Return [X, Y] of the center of cell containing provided text 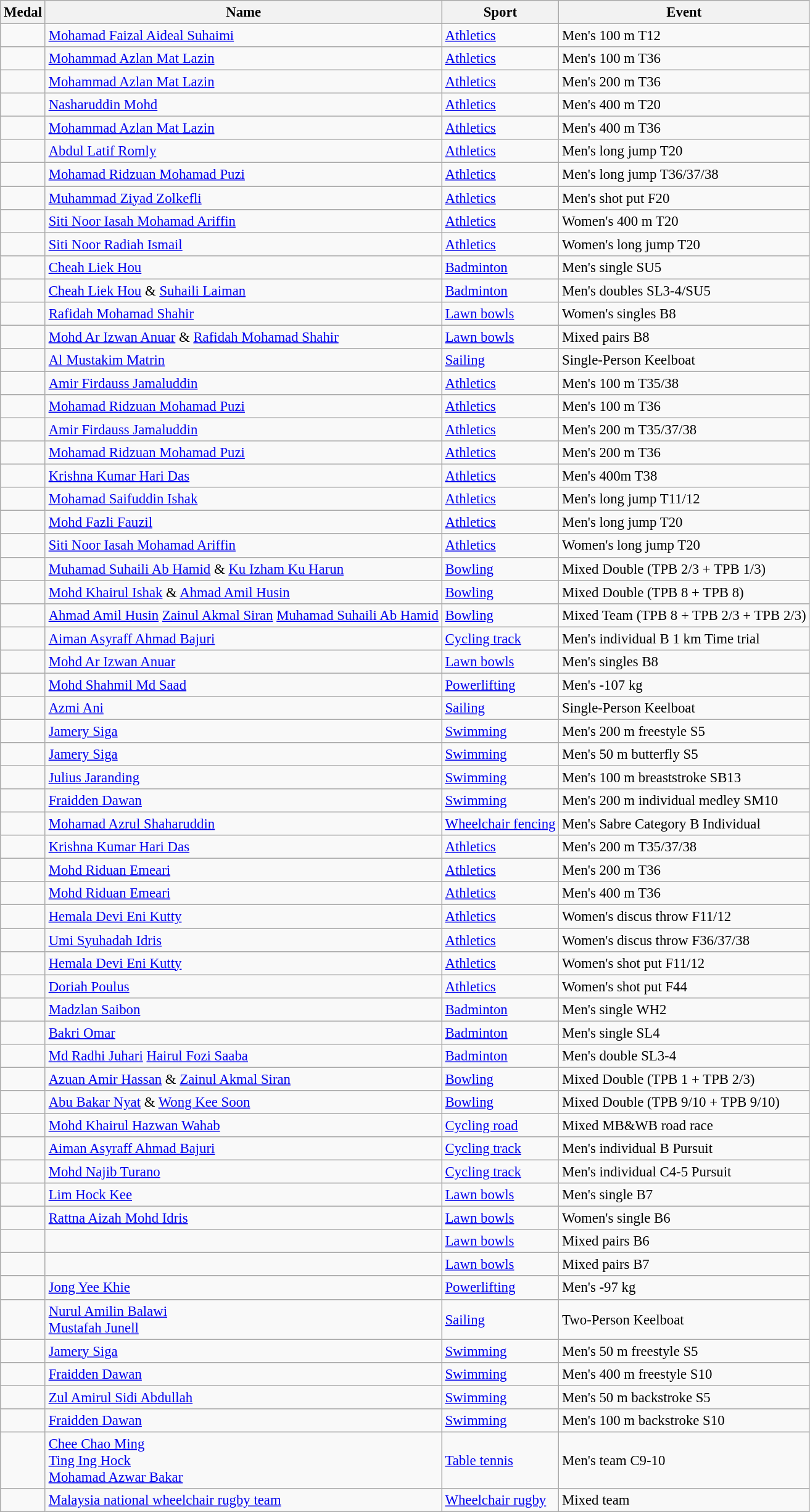
Men's individual B Pursuit [684, 1149]
Doriah Poulus [243, 986]
Bakri Omar [243, 1033]
Women's 400 m T20 [684, 221]
Mixed Double (TPB 1 + TPB 2/3) [684, 1079]
Women's shot put F11/12 [684, 963]
Men's Sabre Category B Individual [684, 824]
Men's -97 kg [684, 1288]
Rafidah Mohamad Shahir [243, 314]
Al Mustakim Matrin [243, 360]
Cheah Liek Hou [243, 267]
Jong Yee Khie [243, 1288]
Mixed Team (TPB 8 + TPB 2/3 + TPB 2/3) [684, 615]
Mohd Shahmil Md Saad [243, 685]
Men's single B7 [684, 1195]
Men's single WH2 [684, 1009]
Men's individual B 1 km Time trial [684, 638]
Men's 100 m backstroke S10 [684, 1421]
Siti Noor Radiah Ismail [243, 244]
Mixed team [684, 1500]
Mohamad Saifuddin Ishak [243, 499]
Rattna Aizah Mohd Idris [243, 1218]
Women's single B6 [684, 1218]
Men's 50 m freestyle S5 [684, 1351]
Azmi Ani [243, 708]
Madzlan Saibon [243, 1009]
Mohd Khairul Hazwan Wahab [243, 1125]
Mohd Fazli Fauzil [243, 523]
Wheelchair rugby [500, 1500]
Cheah Liek Hou & Suhaili Laiman [243, 291]
Men's 100 m T12 [684, 36]
Sport [500, 12]
Women's discus throw F36/37/38 [684, 940]
Men's singles B8 [684, 662]
Wheelchair fencing [500, 824]
Men's 400 m T20 [684, 105]
Nurul Amilin BalawiMustafah Junell [243, 1319]
Malaysia national wheelchair rugby team [243, 1500]
Men's long jump T11/12 [684, 499]
Name [243, 12]
Event [684, 12]
Mixed Double (TPB 2/3 + TPB 1/3) [684, 569]
Men's 200 m individual medley SM10 [684, 801]
Mixed pairs B7 [684, 1265]
Men's 100 m breaststroke SB13 [684, 778]
Men's 400m T38 [684, 476]
Men's doubles SL3-4/SU5 [684, 291]
Muhamad Suhaili Ab Hamid & Ku Izham Ku Harun [243, 569]
Women's discus throw F11/12 [684, 917]
Mixed pairs B8 [684, 337]
Cycling road [500, 1125]
Men's single SL4 [684, 1033]
Md Radhi Juhari Hairul Fozi Saaba [243, 1056]
Muhammad Ziyad Zolkefli [243, 198]
Men's single SU5 [684, 267]
Mohd Ar Izwan Anuar & Rafidah Mohamad Shahir [243, 337]
Ahmad Amil Husin Zainul Akmal Siran Muhamad Suhaili Ab Hamid [243, 615]
Mixed Double (TPB 9/10 + TPB 9/10) [684, 1102]
Men's 50 m backstroke S5 [684, 1397]
Men's 50 m butterfly S5 [684, 754]
Men's double SL3-4 [684, 1056]
Men's shot put F20 [684, 198]
Men's individual C4-5 Pursuit [684, 1172]
Julius Jaranding [243, 778]
Men's -107 kg [684, 685]
Men's long jump T36/37/38 [684, 175]
Lim Hock Kee [243, 1195]
Zul Amirul Sidi Abdullah [243, 1397]
Mohamad Faizal Aideal Suhaimi [243, 36]
Two-Person Keelboat [684, 1319]
Mixed pairs B6 [684, 1241]
Mixed MB&WB road race [684, 1125]
Abu Bakar Nyat & Wong Kee Soon [243, 1102]
Men's 400 m freestyle S10 [684, 1374]
Women's singles B8 [684, 314]
Mohd Najib Turano [243, 1172]
Nasharuddin Mohd [243, 105]
Men's 200 m freestyle S5 [684, 731]
Umi Syuhadah Idris [243, 940]
Mohd Khairul Ishak & Ahmad Amil Husin [243, 592]
Mohamad Azrul Shaharuddin [243, 824]
Medal [23, 12]
Abdul Latif Romly [243, 151]
Women's shot put F44 [684, 986]
Azuan Amir Hassan & Zainul Akmal Siran [243, 1079]
Table tennis [500, 1460]
Chee Chao MingTing Ing HockMohamad Azwar Bakar [243, 1460]
Men's team C9-10 [684, 1460]
Mixed Double (TPB 8 + TPB 8) [684, 592]
Mohd Ar Izwan Anuar [243, 662]
Men's 100 m T35/38 [684, 383]
